Locate the cell with the specified text and output its [X, Y] center coordinate. 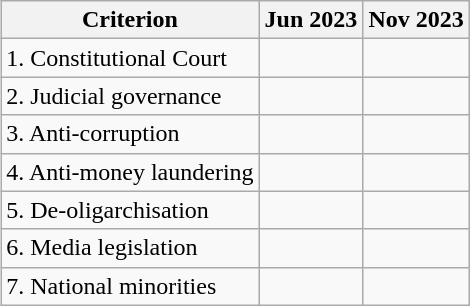
3. Anti-corruption [130, 134]
2. Judicial governance [130, 96]
7. National minorities [130, 286]
4. Anti-money laundering [130, 172]
Nov 2023 [416, 20]
Jun 2023 [311, 20]
Criterion [130, 20]
1. Constitutional Court [130, 58]
6. Media legislation [130, 248]
5. De-oligarchisation [130, 210]
